Output the [X, Y] coordinate of the center of the cell containing the given text.  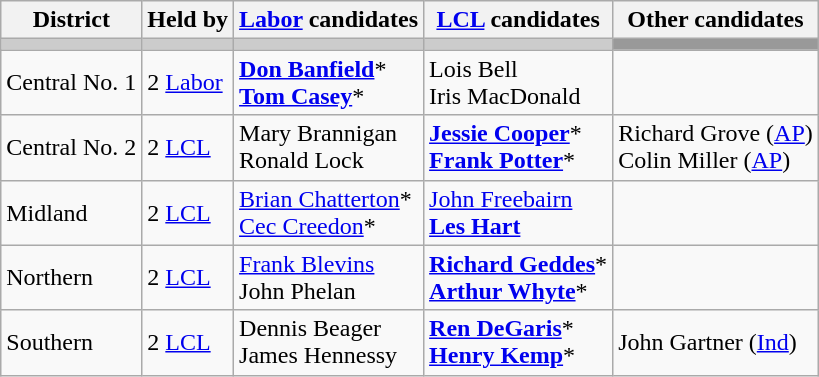
Ren DeGaris* Henry Kemp* [518, 342]
Central No. 1 [72, 82]
Central No. 2 [72, 148]
Frank Blevins John Phelan [329, 278]
John Freebairn Les Hart [518, 212]
Brian Chatterton* Cec Creedon* [329, 212]
Richard Geddes* Arthur Whyte* [518, 278]
Jessie Cooper* Frank Potter* [518, 148]
John Gartner (Ind) [716, 342]
2 Labor [188, 82]
LCL candidates [518, 20]
Midland [72, 212]
Mary Brannigan Ronald Lock [329, 148]
District [72, 20]
Dennis Beager James Hennessy [329, 342]
Labor candidates [329, 20]
Don Banfield* Tom Casey* [329, 82]
Other candidates [716, 20]
Richard Grove (AP) Colin Miller (AP) [716, 148]
Southern [72, 342]
Northern [72, 278]
Lois Bell Iris MacDonald [518, 82]
Held by [188, 20]
